Return [x, y] of the center of cell containing provided text 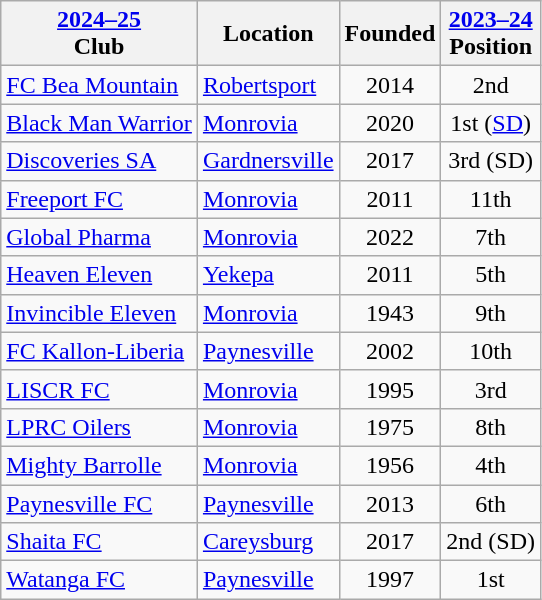
2020 [390, 123]
Yekepa [268, 275]
4th [491, 465]
2022 [390, 237]
Watanga FC [100, 580]
2023–24Position [491, 34]
Careysburg [268, 542]
FC Kallon-Liberia [100, 351]
Location [268, 34]
2014 [390, 85]
8th [491, 427]
2nd [491, 85]
2nd (SD) [491, 542]
Discoveries SA [100, 161]
1997 [390, 580]
Gardnersville [268, 161]
9th [491, 313]
Founded [390, 34]
Black Man Warrior [100, 123]
Mighty Barrolle [100, 465]
11th [491, 199]
Global Pharma [100, 237]
LISCR FC [100, 389]
Freeport FC [100, 199]
2013 [390, 503]
Shaita FC [100, 542]
1st (SD) [491, 123]
5th [491, 275]
Paynesville FC [100, 503]
2002 [390, 351]
2024–25Club [100, 34]
Robertsport [268, 85]
1956 [390, 465]
1975 [390, 427]
FC Bea Mountain [100, 85]
10th [491, 351]
7th [491, 237]
Invincible Eleven [100, 313]
3rd [491, 389]
3rd (SD) [491, 161]
Heaven Eleven [100, 275]
1943 [390, 313]
1st [491, 580]
6th [491, 503]
LPRC Oilers [100, 427]
1995 [390, 389]
